For the text-containing cell, return its midpoint in [x, y] coordinate format. 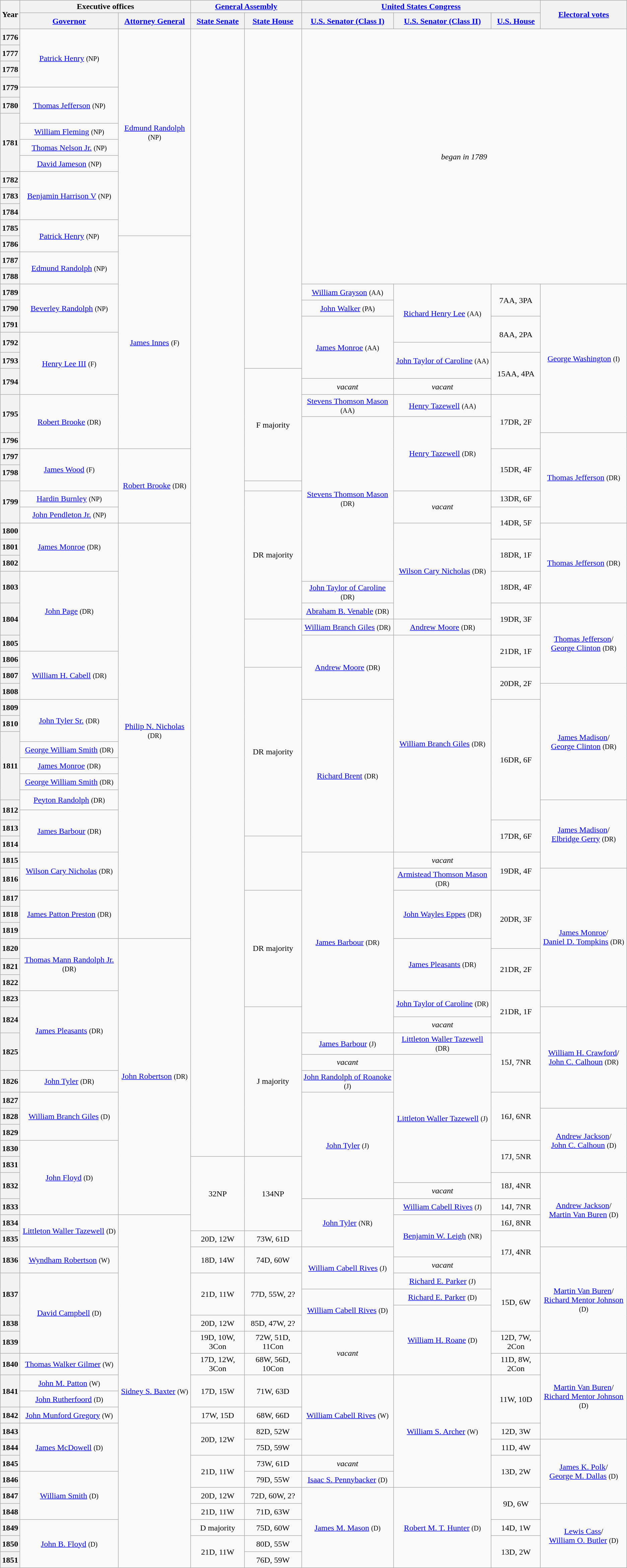
1783 [10, 196]
James Madison/George Clinton (DR) [583, 742]
1817 [10, 898]
William H. Roane (D) [442, 1340]
1790 [10, 308]
11D, 4W [516, 1447]
James Madison/Elbridge Gerry (DR) [583, 834]
F majority [273, 425]
State Senate [218, 21]
1825 [10, 1051]
Littleton Waller Tazewell (D) [69, 1231]
8AA, 2PA [516, 334]
15DR, 4F [516, 470]
Sidney S. Baxter (W) [154, 1391]
1799 [10, 502]
20DR, 2F [516, 683]
17D, 12W, 3Con [218, 1364]
1824 [10, 1020]
1846 [10, 1479]
80D, 55W [273, 1544]
14DR, 5F [516, 523]
1785 [10, 228]
Henry Tazewell (AA) [442, 406]
1804 [10, 619]
John Tyler Sr. (DR) [69, 721]
71W, 63D [273, 1391]
1828 [10, 1116]
John B. Floyd (D) [69, 1544]
1793 [10, 361]
1818 [10, 914]
1781 [10, 143]
Governor [69, 21]
1816 [10, 879]
1778 [10, 69]
16DR, 6F [516, 760]
18J, 4NR [516, 1186]
James McDowell (D) [69, 1447]
Wyndham Robertson (W) [69, 1260]
James M. Mason (D) [348, 1527]
1780 [10, 105]
1820 [10, 948]
15J, 7NR [516, 1062]
1840 [10, 1364]
Richard E. Parker (J) [442, 1281]
72D, 60W, 2? [273, 1495]
1822 [10, 982]
1784 [10, 212]
14D, 1W [516, 1527]
David Jameson (NP) [69, 164]
Thomas Jefferson (NP) [69, 105]
1849 [10, 1527]
Lewis Cass/William O. Butler (D) [583, 1536]
William H. Crawford/John C. Calhoun (DR) [583, 1057]
William S. Archer (W) [442, 1431]
1830 [10, 1148]
1805 [10, 643]
Peyton Randolph (DR) [69, 800]
Richard Brent (DR) [348, 776]
12D, 3W [516, 1431]
John M. Patton (W) [69, 1383]
William Cabell Rives (W) [348, 1415]
1812 [10, 810]
17DR, 2F [516, 422]
Year [10, 15]
1782 [10, 180]
1788 [10, 276]
Henry Tazewell (DR) [442, 454]
James Monroe/Daniel D. Tompkins (DR) [583, 938]
Richard E. Parker (D) [442, 1297]
John Taylor of Caroline (AA) [442, 361]
18DR, 1F [516, 555]
21DR, 2F [516, 969]
D majority [218, 1527]
7AA, 3PA [516, 300]
1803 [10, 587]
William Smith (D) [69, 1495]
1834 [10, 1223]
John Robertson (DR) [154, 1076]
State House [273, 21]
68W, 56D, 10Con [273, 1364]
1823 [10, 998]
Philip N. Nicholas (DR) [154, 731]
15AA, 4PA [516, 374]
75D, 60W [273, 1527]
Armistead Thomson Mason (DR) [442, 879]
Isaac S. Pennybacker (D) [348, 1479]
Abraham B. Venable (DR) [348, 611]
1839 [10, 1342]
U.S. Senator (Class I) [348, 21]
Stevens Thomson Mason (AA) [348, 406]
Executive offices [106, 7]
1843 [10, 1431]
1831 [10, 1165]
Thomas Jefferson/George Clinton (DR) [583, 643]
1810 [10, 724]
United States Congress [421, 7]
John Walker (PA) [348, 308]
17J, 5NR [516, 1156]
Littleton Waller Tazewell (J) [442, 1118]
James Monroe (AA) [348, 348]
19DR, 3F [516, 619]
John Munford Gregory (W) [69, 1415]
1833 [10, 1207]
Thomas Mann Randolph Jr. (DR) [69, 964]
1844 [10, 1447]
Thomas Walker Gilmer (W) [69, 1364]
1851 [10, 1560]
1791 [10, 324]
Robert M. T. Hunter (D) [442, 1527]
U.S. House [516, 21]
15D, 6W [516, 1302]
John Tyler (NR) [348, 1223]
James Innes (F) [154, 342]
William Grayson (AA) [348, 292]
J majority [273, 1081]
John Floyd (D) [69, 1178]
16J, 6NR [516, 1116]
16J, 8NR [516, 1223]
1809 [10, 707]
John Tyler (J) [348, 1145]
71D, 63W [273, 1511]
85D, 47W, 2? [273, 1323]
1792 [10, 343]
1837 [10, 1294]
1779 [10, 87]
1787 [10, 260]
Electoral votes [583, 15]
Andrew Jackson/Martin Van Buren (D) [583, 1210]
1829 [10, 1132]
1808 [10, 691]
1796 [10, 441]
74D, 60W [273, 1260]
1848 [10, 1511]
1797 [10, 457]
William Branch Giles (D) [69, 1116]
James Wood (F) [69, 470]
John Rutherfoord (D) [69, 1399]
1777 [10, 53]
20DR, 3F [516, 919]
Littleton Waller Tazewell (DR) [442, 1043]
Attorney General [154, 21]
began in 1789 [464, 157]
Andrew Jackson/John C. Calhoun (D) [583, 1140]
William Cabell Rives (D) [348, 1310]
1827 [10, 1100]
9D, 6W [516, 1503]
1794 [10, 382]
12D, 7W, 2Con [516, 1342]
James Barbour (J) [348, 1043]
82D, 52W [273, 1431]
1776 [10, 37]
John Page (DR) [69, 611]
17W, 15D [218, 1415]
1813 [10, 828]
Beverley Randolph (NP) [69, 308]
General Assembly [246, 7]
1800 [10, 531]
John Randolph of Roanoke (J) [348, 1081]
U.S. Senator (Class II) [442, 21]
Hardin Burnley (NP) [69, 499]
Benjamin Harrison V (NP) [69, 196]
1806 [10, 659]
George Washington (I) [583, 358]
1847 [10, 1495]
1836 [10, 1260]
76D, 59W [273, 1560]
1807 [10, 675]
14J, 7NR [516, 1207]
1798 [10, 473]
18D, 14W [218, 1260]
Thomas Nelson Jr. (NP) [69, 148]
17J, 4NR [516, 1252]
John Wayles Eppes (DR) [442, 914]
Benjamin W. Leigh (NR) [442, 1236]
1826 [10, 1081]
James K. Polk/George M. Dallas (D) [583, 1471]
79D, 55W [273, 1479]
David Campbell (D) [69, 1313]
32NP [218, 1194]
11D, 8W, 2Con [516, 1364]
Richard Henry Lee (AA) [442, 313]
1786 [10, 244]
William H. Cabell (DR) [69, 675]
1795 [10, 414]
1815 [10, 860]
134NP [273, 1194]
1821 [10, 966]
1819 [10, 930]
1835 [10, 1239]
1832 [10, 1186]
1841 [10, 1391]
11W, 10D [516, 1399]
James Patton Preston (DR) [69, 914]
17DR, 6F [516, 836]
19DR, 4F [516, 871]
77D, 55W, 2? [273, 1294]
John Tyler (DR) [69, 1081]
Stevens Thomson Mason (DR) [348, 499]
75D, 59W [273, 1447]
1850 [10, 1544]
68W, 66D [273, 1415]
1845 [10, 1463]
1801 [10, 547]
1814 [10, 844]
1811 [10, 766]
1802 [10, 563]
John Pendleton Jr. (NP) [69, 515]
19D, 10W, 3Con [218, 1342]
Henry Lee III (F) [69, 364]
13DR, 6F [516, 499]
18DR, 4F [516, 587]
72W, 51D, 11Con [273, 1342]
1842 [10, 1415]
17D, 15W [218, 1391]
William Fleming (NP) [69, 132]
1838 [10, 1323]
1789 [10, 292]
